Identify which cell holds the provided text, then report its (x, y) central coordinate. 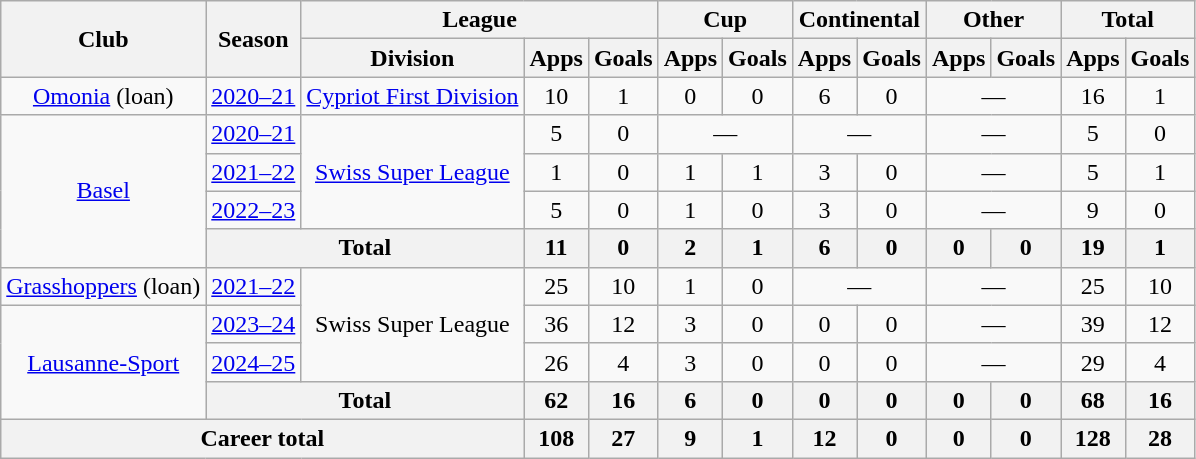
11 (556, 248)
2022–23 (254, 210)
36 (556, 324)
39 (1093, 324)
League (480, 20)
27 (623, 438)
Cypriot First Division (412, 96)
Division (412, 58)
28 (1160, 438)
Cup (725, 20)
128 (1093, 438)
68 (1093, 400)
62 (556, 400)
29 (1093, 362)
Basel (104, 191)
108 (556, 438)
Lausanne-Sport (104, 362)
Club (104, 39)
Continental (859, 20)
Grasshoppers (loan) (104, 286)
Other (993, 20)
Career total (262, 438)
Season (254, 39)
19 (1093, 248)
26 (556, 362)
2024–25 (254, 362)
2 (690, 248)
Omonia (loan) (104, 96)
2023–24 (254, 324)
